Return (X, Y) of the center of cell containing provided text 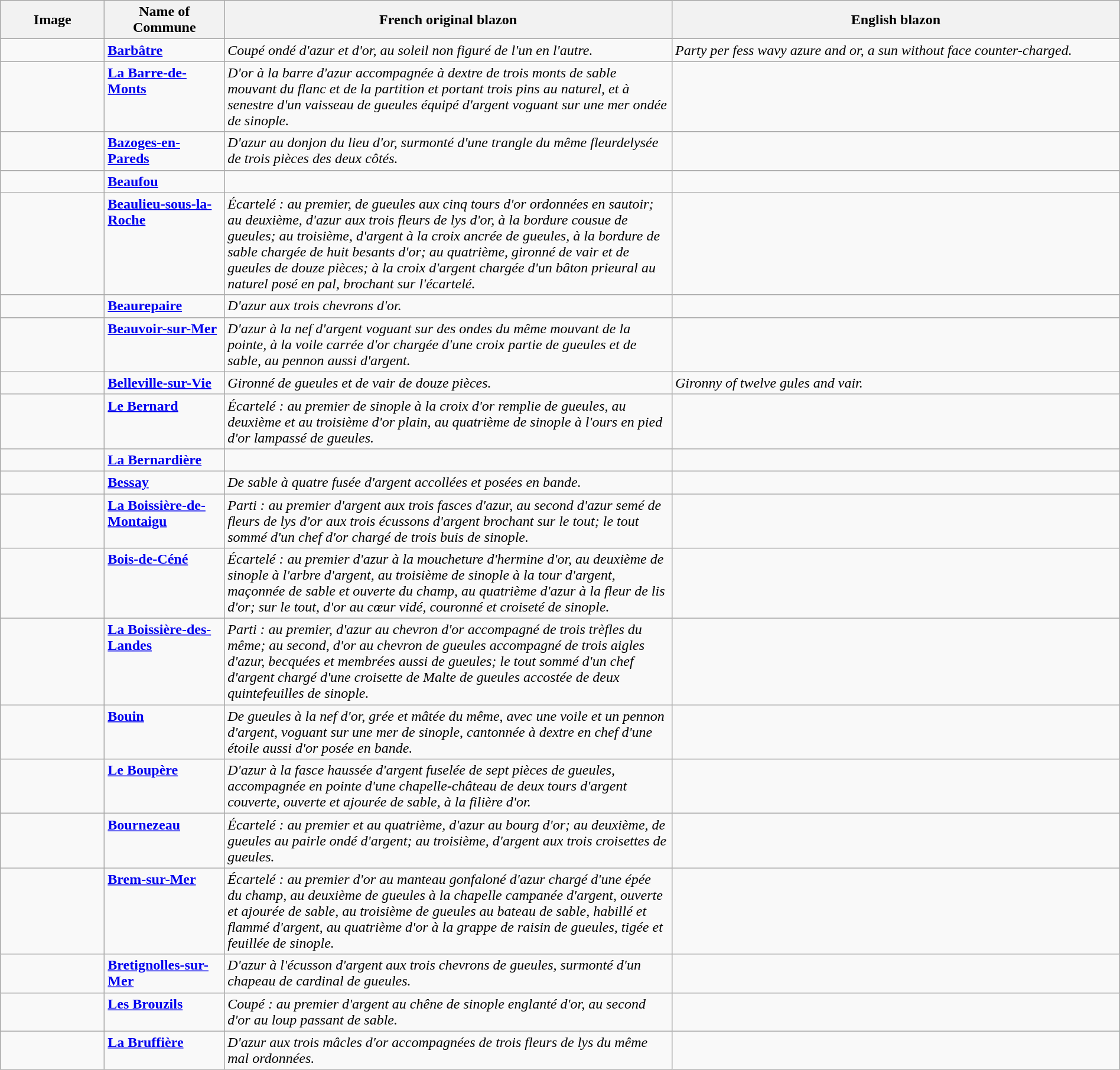
Coupé ondé d'azur et d'or, au soleil non figuré de l'un en l'autre. (448, 50)
Gironny of twelve gules and vair. (896, 383)
English blazon (896, 20)
Gironné de gueules et de vair de douze pièces. (448, 383)
Beaufou (164, 181)
La Boissière-de-Montaigu (164, 521)
Name of Commune (164, 20)
Beauvoir-sur-Mer (164, 344)
D'azur à l'écusson d'argent aux trois chevrons de gueules, surmonté d'un chapeau de cardinal de gueules. (448, 974)
French original blazon (448, 20)
La Boissière-des-Landes (164, 662)
Bretignolles-sur-Mer (164, 974)
Brem-sur-Mer (164, 911)
Barbâtre (164, 50)
D'azur aux trois mâcles d'or accompagnées de trois fleurs de lys du même mal ordonnées. (448, 1051)
Bournezeau (164, 841)
Bouin (164, 732)
La Bruffière (164, 1051)
Le Boupère (164, 786)
D'azur aux trois chevrons d'or. (448, 306)
Party per fess wavy azure and or, a sun without face counter-charged. (896, 50)
D'azur au donjon du lieu d'or, surmonté d'une trangle du même fleurdelysée de trois pièces des deux côtés. (448, 151)
Le Bernard (164, 421)
Bazoges-en-Pareds (164, 151)
Coupé : au premier d'argent au chêne de sinople englanté d'or, au second d'or au loup passant de sable. (448, 1012)
Belleville-sur-Vie (164, 383)
Bois-de-Céné (164, 584)
Les Brouzils (164, 1012)
Beaulieu-sous-la-Roche (164, 243)
La Barre-de-Monts (164, 97)
Image (53, 20)
Beaurepaire (164, 306)
La Bernardière (164, 460)
De sable à quatre fusée d'argent accollées et posées en bande. (448, 482)
Bessay (164, 482)
